Locate the cell with the specified text and output its (X, Y) center coordinate. 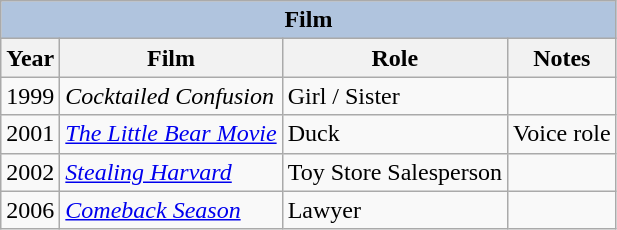
Voice role (562, 134)
Toy Store Salesperson (394, 172)
2006 (30, 210)
Duck (394, 134)
Role (394, 58)
Year (30, 58)
Comeback Season (171, 210)
2001 (30, 134)
Cocktailed Confusion (171, 96)
2002 (30, 172)
The Little Bear Movie (171, 134)
Notes (562, 58)
Lawyer (394, 210)
Girl / Sister (394, 96)
1999 (30, 96)
Stealing Harvard (171, 172)
